Provide the (x, y) coordinate of the cell's center where the given text is located.  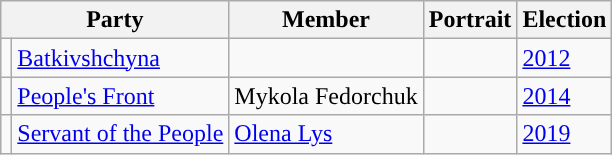
2014 (564, 96)
2012 (564, 58)
Servant of the People (120, 134)
Mykola Fedorchuk (326, 96)
Batkivshchyna (120, 58)
Member (326, 20)
Election (564, 20)
People's Front (120, 96)
Portrait (470, 20)
Olena Lys (326, 134)
Party (115, 20)
2019 (564, 134)
